Return [x, y] of the center of cell containing provided text 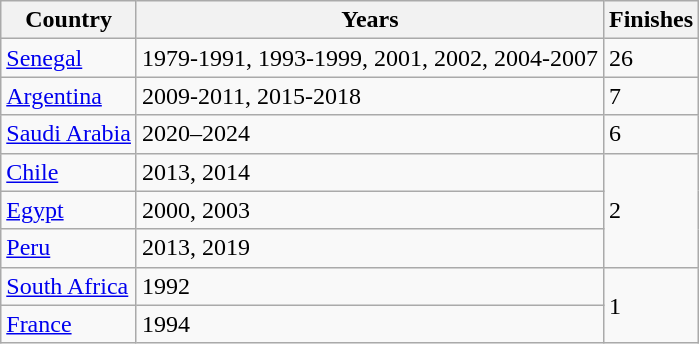
2020–2024 [370, 134]
1979-1991, 1993-1999, 2001, 2002, 2004-2007 [370, 58]
2000, 2003 [370, 210]
Country [69, 20]
2 [650, 210]
Years [370, 20]
1 [650, 305]
Egypt [69, 210]
7 [650, 96]
2013, 2014 [370, 172]
Chile [69, 172]
2013, 2019 [370, 248]
6 [650, 134]
26 [650, 58]
Peru [69, 248]
Argentina [69, 96]
2009-2011, 2015-2018 [370, 96]
1994 [370, 324]
France [69, 324]
1992 [370, 286]
Senegal [69, 58]
Finishes [650, 20]
South Africa [69, 286]
Saudi Arabia [69, 134]
